Search for the cell housing the specified text and yield its (X, Y) center coordinate. 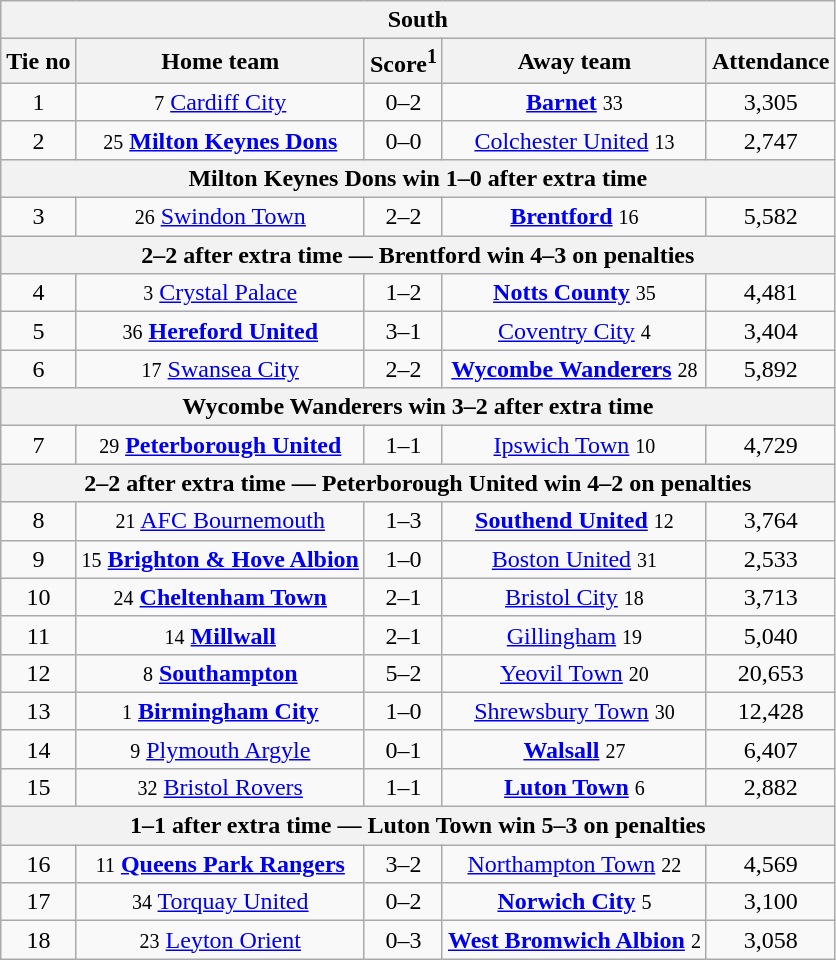
Boston United 31 (574, 559)
4,569 (770, 864)
3,764 (770, 521)
Attendance (770, 62)
Barnet 33 (574, 102)
0–3 (403, 940)
2 (38, 140)
6,407 (770, 749)
9 Plymouth Argyle (220, 749)
Bristol City 18 (574, 597)
9 (38, 559)
Wycombe Wanderers 28 (574, 369)
Wycombe Wanderers win 3–2 after extra time (418, 407)
Shrewsbury Town 30 (574, 711)
0–1 (403, 749)
7 (38, 445)
11 Queens Park Rangers (220, 864)
3,100 (770, 902)
3,404 (770, 331)
3–2 (403, 864)
14 (38, 749)
36 Hereford United (220, 331)
34 Torquay United (220, 902)
15 (38, 787)
3,713 (770, 597)
South (418, 20)
3,305 (770, 102)
32 Bristol Rovers (220, 787)
1 Birmingham City (220, 711)
Coventry City 4 (574, 331)
21 AFC Bournemouth (220, 521)
Gillingham 19 (574, 635)
17 (38, 902)
Score1 (403, 62)
Ipswich Town 10 (574, 445)
26 Swindon Town (220, 217)
25 Milton Keynes Dons (220, 140)
2–2 after extra time — Peterborough United win 4–2 on penalties (418, 483)
4 (38, 293)
10 (38, 597)
Milton Keynes Dons win 1–0 after extra time (418, 178)
Brentford 16 (574, 217)
0–0 (403, 140)
12 (38, 673)
5,892 (770, 369)
Colchester United 13 (574, 140)
5,582 (770, 217)
West Bromwich Albion 2 (574, 940)
5 (38, 331)
14 Millwall (220, 635)
2,533 (770, 559)
Walsall 27 (574, 749)
Luton Town 6 (574, 787)
1–1 after extra time — Luton Town win 5–3 on penalties (418, 826)
Norwich City 5 (574, 902)
Away team (574, 62)
3–1 (403, 331)
11 (38, 635)
29 Peterborough United (220, 445)
2–2 after extra time — Brentford win 4–3 on penalties (418, 255)
2,882 (770, 787)
16 (38, 864)
23 Leyton Orient (220, 940)
Tie no (38, 62)
4,729 (770, 445)
8 Southampton (220, 673)
1 (38, 102)
Yeovil Town 20 (574, 673)
24 Cheltenham Town (220, 597)
18 (38, 940)
13 (38, 711)
7 Cardiff City (220, 102)
12,428 (770, 711)
20,653 (770, 673)
6 (38, 369)
Southend United 12 (574, 521)
15 Brighton & Hove Albion (220, 559)
3 (38, 217)
Home team (220, 62)
1–3 (403, 521)
5,040 (770, 635)
3 Crystal Palace (220, 293)
Northampton Town 22 (574, 864)
8 (38, 521)
5–2 (403, 673)
17 Swansea City (220, 369)
Notts County 35 (574, 293)
1–2 (403, 293)
2,747 (770, 140)
3,058 (770, 940)
4,481 (770, 293)
